Return the [x, y] coordinate for the center point of the cell that contains the specified text.  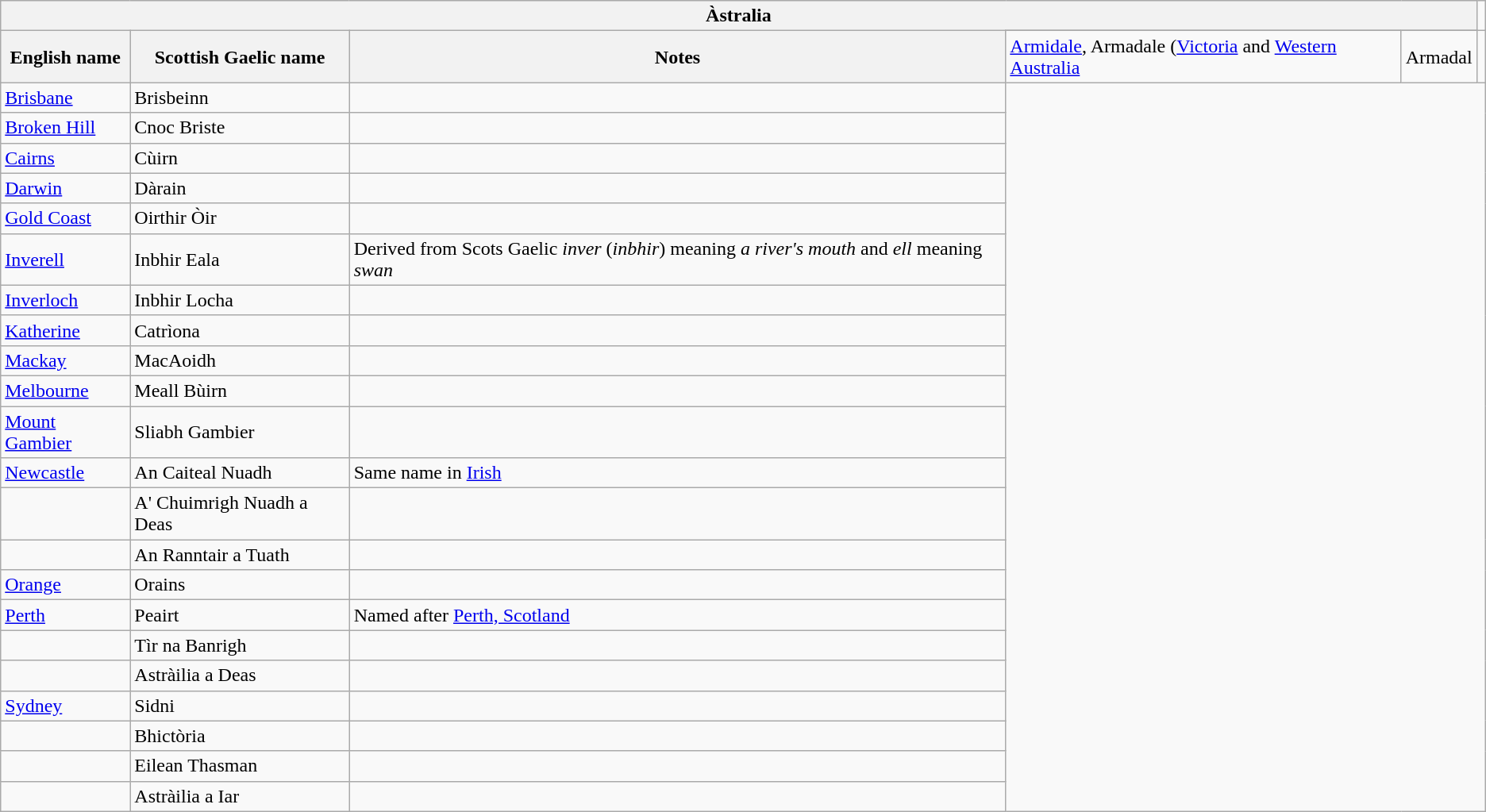
Notes [678, 57]
Cairns [65, 158]
Broken Hill [65, 128]
Orange [65, 585]
Derived from Scots Gaelic inver (inbhir) meaning a river's mouth and ell meaning swan [678, 259]
Sliabh Gambier [240, 432]
Peairt [240, 615]
Brisbeinn [240, 98]
Inbhir Eala [240, 259]
Orains [240, 585]
Perth [65, 615]
Cnoc Briste [240, 128]
English name [65, 57]
An Ranntair a Tuath [240, 555]
Astràilia a Deas [240, 675]
Eilean Thasman [240, 766]
Inverell [65, 259]
Melbourne [65, 391]
Brisbane [65, 98]
Mackay [65, 360]
Inverloch [65, 300]
Same name in Irish [678, 473]
A' Chuimrigh Nuadh a Deas [240, 514]
Darwin [65, 188]
Àstralia [738, 16]
Meall Bùirn [240, 391]
Inbhir Locha [240, 300]
An Caiteal Nuadh [240, 473]
Scottish Gaelic name [240, 57]
Catrìona [240, 330]
Named after Perth, Scotland [678, 615]
Gold Coast [65, 218]
Oirthir Òir [240, 218]
Mount Gambier [65, 432]
Tìr na Banrigh [240, 645]
Armadal [1438, 57]
Newcastle [65, 473]
Bhictòria [240, 736]
Astràilia a Iar [240, 796]
Armidale, Armadale (Victoria and Western Australia [1203, 57]
Sydney [65, 706]
Sidni [240, 706]
MacAoidh [240, 360]
Katherine [65, 330]
Dàrain [240, 188]
Cùirn [240, 158]
